From the cell containing the given text, extract its center point as [x, y] coordinate. 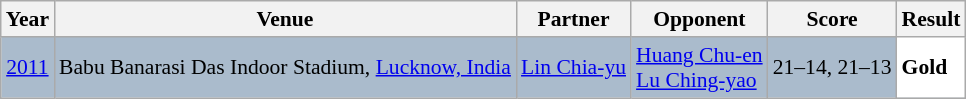
Lin Chia-yu [574, 68]
Gold [932, 68]
Opponent [700, 19]
Result [932, 19]
Score [832, 19]
Year [28, 19]
Partner [574, 19]
Huang Chu-en Lu Ching-yao [700, 68]
Venue [285, 19]
2011 [28, 68]
Babu Banarasi Das Indoor Stadium, Lucknow, India [285, 68]
21–14, 21–13 [832, 68]
